Scan for the cell matching the given text and deliver its (X, Y) coordinate at center. 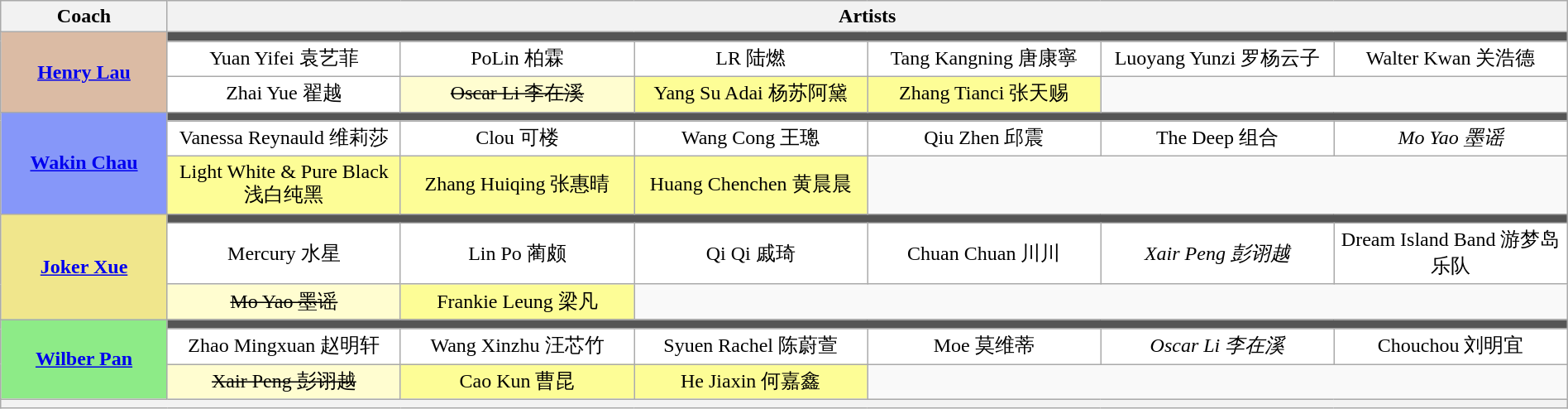
Zhang Tianci 张天赐 (984, 94)
Zhao Mingxuan 赵明轩 (284, 346)
Joker Xue (84, 267)
Qiu Zhen 邱震 (984, 139)
Lin Po 蔺颇 (517, 253)
Yuan Yifei 袁艺菲 (284, 60)
Huang Chenchen 黄晨晨 (751, 185)
Coach (84, 17)
Artists (867, 17)
Vanessa Reynauld 维莉莎 (284, 139)
Tang Kangning 唐康寧 (984, 60)
The Deep 组合 (1217, 139)
He Jiaxin 何嘉鑫 (751, 383)
LR 陆燃 (751, 60)
Wang Xinzhu 汪芯竹 (517, 346)
Frankie Leung 梁凡 (517, 301)
Luoyang Yunzi 罗杨云子 (1217, 60)
Syuen Rachel 陈蔚萱 (751, 346)
Light White & Pure Black 浅白纯黑 (284, 185)
Qi Qi 戚琦 (751, 253)
Cao Kun 曹昆 (517, 383)
Moe 莫维蒂 (984, 346)
Henry Lau (84, 72)
Wang Cong 王璁 (751, 139)
Wilber Pan (84, 359)
Zhai Yue 翟越 (284, 94)
Wakin Chau (84, 162)
Walter Kwan 关浩德 (1451, 60)
Zhang Huiqing 张惠晴 (517, 185)
Chouchou 刘明宜 (1451, 346)
Chuan Chuan 川川 (984, 253)
Yang Su Adai 杨苏阿黛 (751, 94)
PoLin 柏霖 (517, 60)
Clou 可楼 (517, 139)
Mercury 水星 (284, 253)
Dream Island Band 游梦岛乐队 (1451, 253)
